Provide the [X, Y] coordinate of the cell's center where the given text is located.  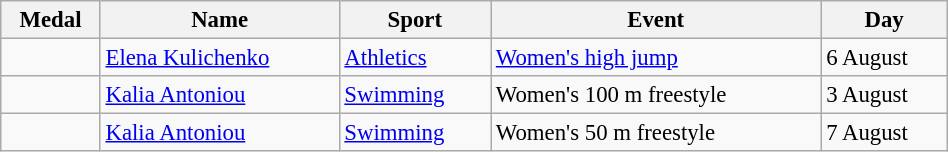
Day [884, 20]
3 August [884, 95]
7 August [884, 133]
Event [655, 20]
Women's 100 m freestyle [655, 95]
6 August [884, 58]
Athletics [414, 58]
Elena Kulichenko [220, 58]
Name [220, 20]
Medal [50, 20]
Women's high jump [655, 58]
Sport [414, 20]
Women's 50 m freestyle [655, 133]
